Output the (X, Y) coordinate of the center of the cell containing the given text.  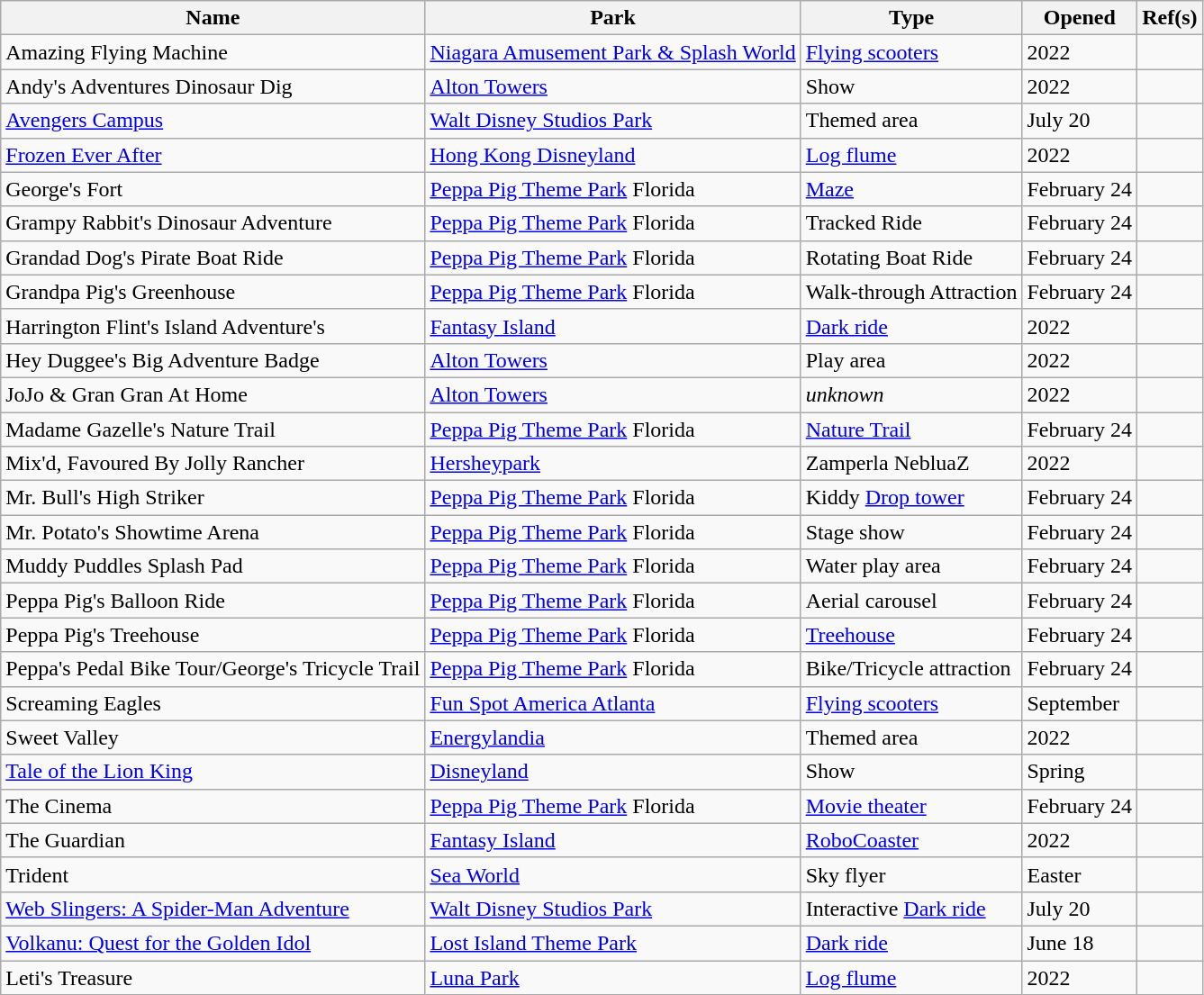
Mr. Bull's High Striker (213, 498)
Harrington Flint's Island Adventure's (213, 326)
Disneyland (612, 772)
George's Fort (213, 189)
Easter (1080, 874)
Name (213, 18)
Type (911, 18)
Volkanu: Quest for the Golden Idol (213, 943)
Mix'd, Favoured By Jolly Rancher (213, 464)
Nature Trail (911, 430)
Peppa Pig's Treehouse (213, 635)
Maze (911, 189)
Kiddy Drop tower (911, 498)
Mr. Potato's Showtime Arena (213, 532)
unknown (911, 394)
Movie theater (911, 806)
Tale of the Lion King (213, 772)
Sea World (612, 874)
RoboCoaster (911, 840)
Trident (213, 874)
Web Slingers: A Spider-Man Adventure (213, 909)
Aerial carousel (911, 601)
Andy's Adventures Dinosaur Dig (213, 86)
Tracked Ride (911, 223)
Walk-through Attraction (911, 292)
Avengers Campus (213, 121)
June 18 (1080, 943)
JoJo & Gran Gran At Home (213, 394)
The Cinema (213, 806)
Stage show (911, 532)
Interactive Dark ride (911, 909)
Ref(s) (1170, 18)
Park (612, 18)
Energylandia (612, 737)
Water play area (911, 566)
Hersheypark (612, 464)
Hong Kong Disneyland (612, 155)
Luna Park (612, 977)
Niagara Amusement Park & Splash World (612, 52)
Leti's Treasure (213, 977)
Madame Gazelle's Nature Trail (213, 430)
Sky flyer (911, 874)
September (1080, 703)
Grandpa Pig's Greenhouse (213, 292)
Lost Island Theme Park (612, 943)
Hey Duggee's Big Adventure Badge (213, 360)
Peppa Pig's Balloon Ride (213, 601)
Zamperla NebluaZ (911, 464)
Play area (911, 360)
Muddy Puddles Splash Pad (213, 566)
Bike/Tricycle attraction (911, 669)
Opened (1080, 18)
Grandad Dog's Pirate Boat Ride (213, 258)
Peppa's Pedal Bike Tour/George's Tricycle Trail (213, 669)
Fun Spot America Atlanta (612, 703)
Screaming Eagles (213, 703)
Sweet Valley (213, 737)
The Guardian (213, 840)
Treehouse (911, 635)
Grampy Rabbit's Dinosaur Adventure (213, 223)
Frozen Ever After (213, 155)
Rotating Boat Ride (911, 258)
Spring (1080, 772)
Amazing Flying Machine (213, 52)
